Detect which cell encompasses the target text, then output its (x, y) center coordinate. 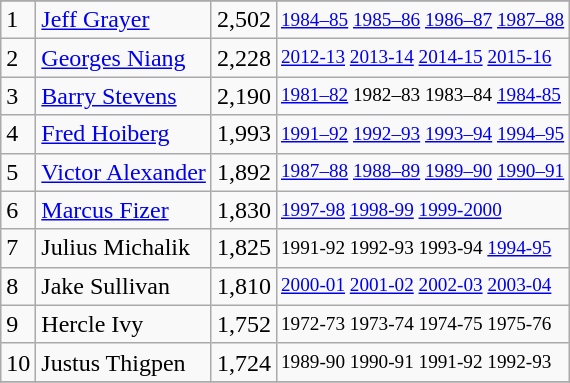
1987–88 1988–89 1989–90 1990–91 (422, 172)
Barry Stevens (124, 96)
2,190 (244, 96)
1,825 (244, 248)
Julius Michalik (124, 248)
Marcus Fizer (124, 210)
10 (18, 362)
7 (18, 248)
6 (18, 210)
1,810 (244, 286)
Justus Thigpen (124, 362)
1989-90 1990-91 1991-92 1992-93 (422, 362)
4 (18, 134)
1,830 (244, 210)
2012-13 2013-14 2014-15 2015-16 (422, 58)
1972-73 1973-74 1974-75 1975-76 (422, 324)
8 (18, 286)
5 (18, 172)
1991–92 1992–93 1993–94 1994–95 (422, 134)
2,228 (244, 58)
Georges Niang (124, 58)
1997-98 1998-99 1999-2000 (422, 210)
1984–85 1985–86 1986–87 1987–88 (422, 20)
2000-01 2001-02 2002-03 2003-04 (422, 286)
1,724 (244, 362)
1991-92 1992-93 1993-94 1994-95 (422, 248)
2,502 (244, 20)
Victor Alexander (124, 172)
3 (18, 96)
9 (18, 324)
2 (18, 58)
1981–82 1982–83 1983–84 1984-85 (422, 96)
1,993 (244, 134)
1 (18, 20)
Jeff Grayer (124, 20)
1,752 (244, 324)
Hercle Ivy (124, 324)
Jake Sullivan (124, 286)
Fred Hoiberg (124, 134)
1,892 (244, 172)
